Extract the (X, Y) coordinate from the center of the cell holding the provided text.  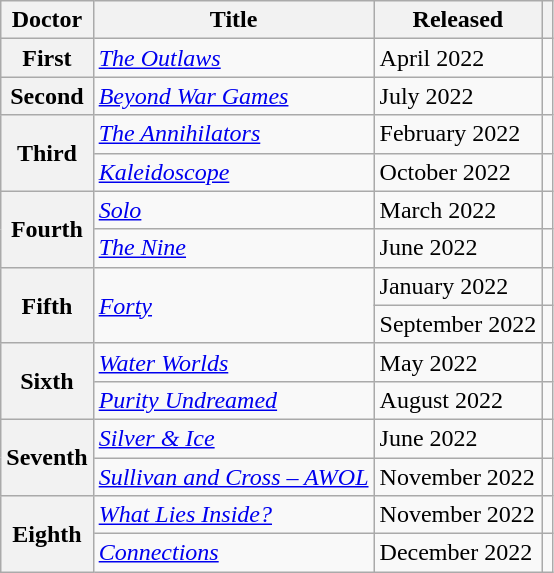
Fifth (47, 305)
Title (234, 20)
Beyond War Games (234, 96)
Water Worlds (234, 362)
Forty (234, 305)
The Outlaws (234, 58)
August 2022 (458, 400)
Doctor (47, 20)
What Lies Inside? (234, 515)
Solo (234, 210)
April 2022 (458, 58)
October 2022 (458, 172)
Sullivan and Cross – AWOL (234, 477)
The Nine (234, 248)
January 2022 (458, 286)
Connections (234, 553)
Released (458, 20)
The Annihilators (234, 134)
December 2022 (458, 553)
July 2022 (458, 96)
Second (47, 96)
May 2022 (458, 362)
First (47, 58)
Fourth (47, 229)
Third (47, 153)
Kaleidoscope (234, 172)
March 2022 (458, 210)
Purity Undreamed (234, 400)
February 2022 (458, 134)
September 2022 (458, 324)
Silver & Ice (234, 438)
Eighth (47, 534)
Sixth (47, 381)
Seventh (47, 457)
